Extract the [X, Y] coordinate from the center of the cell holding the provided text.  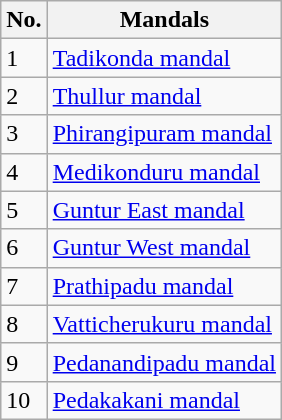
7 [24, 286]
2 [24, 96]
Guntur East mandal [164, 210]
Thullur mandal [164, 96]
Medikonduru mandal [164, 172]
6 [24, 248]
Phirangipuram mandal [164, 134]
Pedanandipadu mandal [164, 362]
Guntur West mandal [164, 248]
4 [24, 172]
8 [24, 324]
Prathipadu mandal [164, 286]
Tadikonda mandal [164, 58]
3 [24, 134]
1 [24, 58]
9 [24, 362]
Mandals [164, 20]
Pedakakani mandal [164, 400]
No. [24, 20]
Vatticherukuru mandal [164, 324]
10 [24, 400]
5 [24, 210]
